Determine the (x, y) coordinate at the center of the cell enclosing the given text.  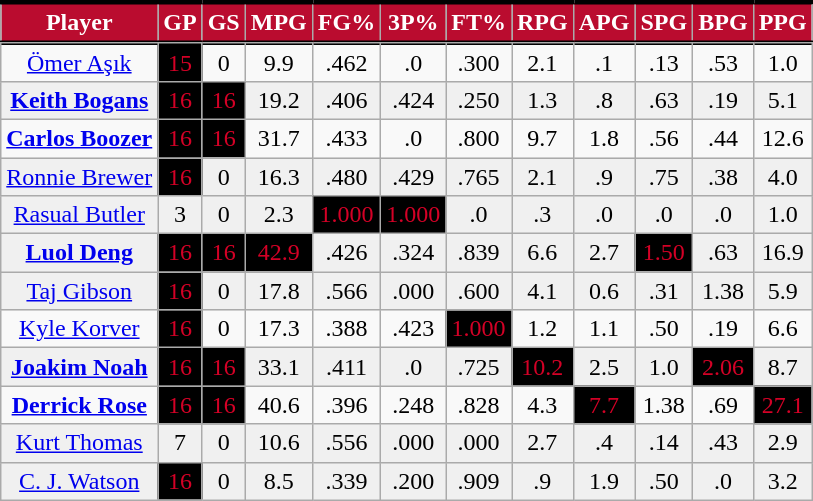
Joakim Noah (80, 367)
1.2 (543, 329)
33.1 (278, 367)
.339 (346, 481)
FG% (346, 22)
FT% (479, 22)
15 (180, 62)
.31 (664, 291)
.388 (346, 329)
.411 (346, 367)
.250 (479, 100)
2.06 (723, 367)
Derrick Rose (80, 405)
3P% (414, 22)
2.9 (782, 443)
.839 (479, 253)
17.8 (278, 291)
9.7 (543, 138)
.3 (543, 215)
C. J. Watson (80, 481)
7 (180, 443)
.426 (346, 253)
5.9 (782, 291)
1.8 (604, 138)
Player (80, 22)
2.3 (278, 215)
.725 (479, 367)
.556 (346, 443)
Taj Gibson (80, 291)
.433 (346, 138)
.44 (723, 138)
.14 (664, 443)
1.50 (664, 253)
1.3 (543, 100)
.300 (479, 62)
.8 (604, 100)
PPG (782, 22)
.423 (414, 329)
.424 (414, 100)
RPG (543, 22)
5.1 (782, 100)
BPG (723, 22)
.828 (479, 405)
42.9 (278, 253)
.248 (414, 405)
.600 (479, 291)
1.1 (604, 329)
10.2 (543, 367)
1.9 (604, 481)
GP (180, 22)
40.6 (278, 405)
.765 (479, 177)
.200 (414, 481)
12.6 (782, 138)
4.0 (782, 177)
Rasual Butler (80, 215)
.909 (479, 481)
Ronnie Brewer (80, 177)
APG (604, 22)
9.9 (278, 62)
17.3 (278, 329)
16.3 (278, 177)
8.7 (782, 367)
0.6 (604, 291)
MPG (278, 22)
10.6 (278, 443)
7.7 (604, 405)
.69 (723, 405)
Kurt Thomas (80, 443)
8.5 (278, 481)
.396 (346, 405)
.43 (723, 443)
Ömer Aşık (80, 62)
.75 (664, 177)
27.1 (782, 405)
Kyle Korver (80, 329)
4.3 (543, 405)
GS (224, 22)
4.1 (543, 291)
.53 (723, 62)
.566 (346, 291)
19.2 (278, 100)
Carlos Boozer (80, 138)
3.2 (782, 481)
.38 (723, 177)
2.5 (604, 367)
.429 (414, 177)
.4 (604, 443)
.462 (346, 62)
.56 (664, 138)
31.7 (278, 138)
Keith Bogans (80, 100)
.13 (664, 62)
SPG (664, 22)
Luol Deng (80, 253)
16.9 (782, 253)
.480 (346, 177)
.406 (346, 100)
3 (180, 215)
.324 (414, 253)
.800 (479, 138)
.1 (604, 62)
